Return [X, Y] of the center of cell containing provided text 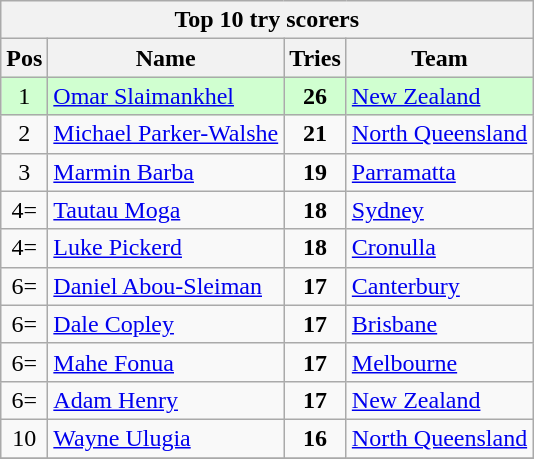
Sydney [439, 210]
Tautau Moga [166, 210]
Parramatta [439, 172]
26 [316, 96]
Omar Slaimankhel [166, 96]
Daniel Abou-Sleiman [166, 286]
Name [166, 58]
Pos [24, 58]
Top 10 try scorers [267, 20]
Marmin Barba [166, 172]
21 [316, 134]
19 [316, 172]
Tries [316, 58]
Melbourne [439, 362]
Cronulla [439, 248]
Michael Parker-Walshe [166, 134]
Luke Pickerd [166, 248]
16 [316, 438]
3 [24, 172]
Mahe Fonua [166, 362]
Wayne Ulugia [166, 438]
Dale Copley [166, 324]
Canterbury [439, 286]
1 [24, 96]
2 [24, 134]
Brisbane [439, 324]
Team [439, 58]
10 [24, 438]
Adam Henry [166, 400]
